Find where the given text appears and provide that cell's center as [x, y] coordinate. 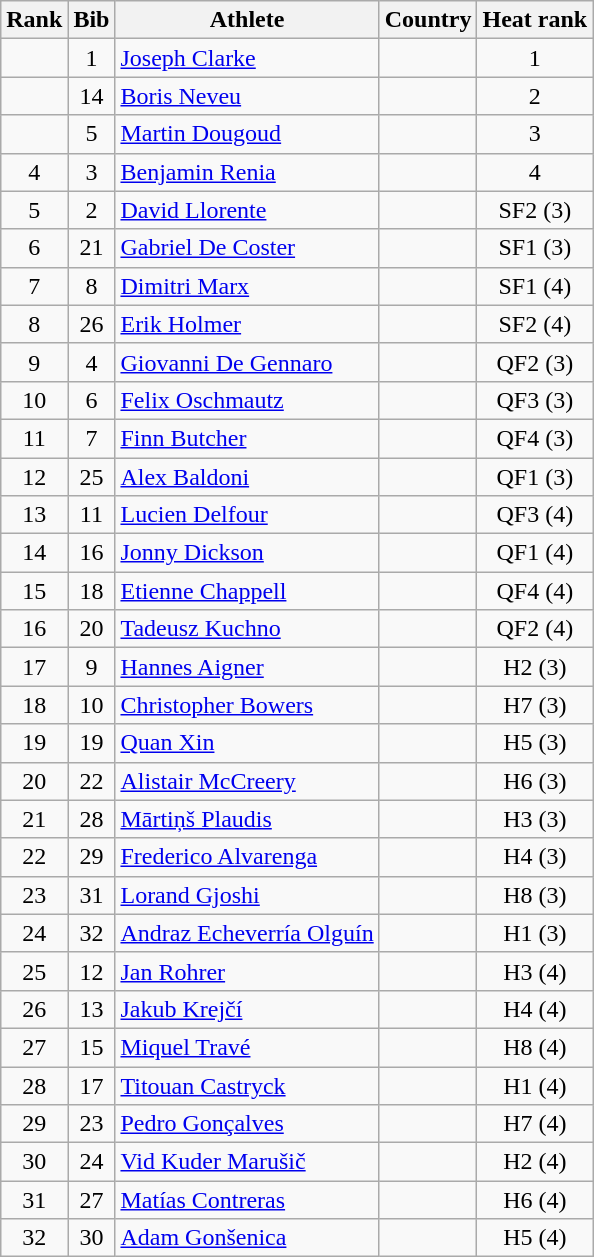
Country [428, 20]
Frederico Alvarenga [247, 857]
QF4 (4) [535, 591]
H6 (4) [535, 1200]
Giovanni De Gennaro [247, 362]
H5 (3) [535, 743]
SF1 (4) [535, 286]
Gabriel De Coster [247, 248]
H3 (3) [535, 819]
H4 (4) [535, 1009]
Joseph Clarke [247, 58]
SF2 (3) [535, 210]
H8 (4) [535, 1047]
Felix Oschmautz [247, 400]
QF4 (3) [535, 438]
QF1 (4) [535, 553]
SF1 (3) [535, 248]
Andraz Echeverría Olguín [247, 933]
H3 (4) [535, 971]
H4 (3) [535, 857]
Hannes Aigner [247, 667]
H1 (4) [535, 1085]
Adam Gonšenica [247, 1238]
Mārtiņš Plaudis [247, 819]
QF2 (4) [535, 629]
Alex Baldoni [247, 477]
Alistair McCreery [247, 781]
QF1 (3) [535, 477]
Jakub Krejčí [247, 1009]
Erik Holmer [247, 324]
H6 (3) [535, 781]
Athlete [247, 20]
Etienne Chappell [247, 591]
H7 (3) [535, 705]
H8 (3) [535, 895]
Rank [34, 20]
Bib [92, 20]
Jan Rohrer [247, 971]
QF3 (4) [535, 515]
H2 (3) [535, 667]
Lucien Delfour [247, 515]
Heat rank [535, 20]
Titouan Castryck [247, 1085]
H1 (3) [535, 933]
Boris Neveu [247, 96]
Martin Dougoud [247, 134]
Quan Xin [247, 743]
Finn Butcher [247, 438]
Tadeusz Kuchno [247, 629]
QF3 (3) [535, 400]
Lorand Gjoshi [247, 895]
Miquel Travé [247, 1047]
Dimitri Marx [247, 286]
Matías Contreras [247, 1200]
H5 (4) [535, 1238]
SF2 (4) [535, 324]
H2 (4) [535, 1162]
H7 (4) [535, 1124]
QF2 (3) [535, 362]
Christopher Bowers [247, 705]
Benjamin Renia [247, 172]
Pedro Gonçalves [247, 1124]
Jonny Dickson [247, 553]
David Llorente [247, 210]
Vid Kuder Marušič [247, 1162]
